Extract the [X, Y] coordinate from the center of the cell holding the provided text.  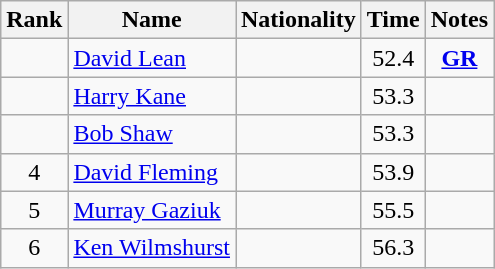
Time [393, 20]
52.4 [393, 58]
Notes [459, 20]
6 [34, 248]
Ken Wilmshurst [152, 248]
Nationality [299, 20]
56.3 [393, 248]
Name [152, 20]
55.5 [393, 210]
David Fleming [152, 172]
Harry Kane [152, 96]
David Lean [152, 58]
4 [34, 172]
Murray Gaziuk [152, 210]
GR [459, 58]
5 [34, 210]
Bob Shaw [152, 134]
53.9 [393, 172]
Rank [34, 20]
